Identify which cell holds the provided text, then report its [x, y] central coordinate. 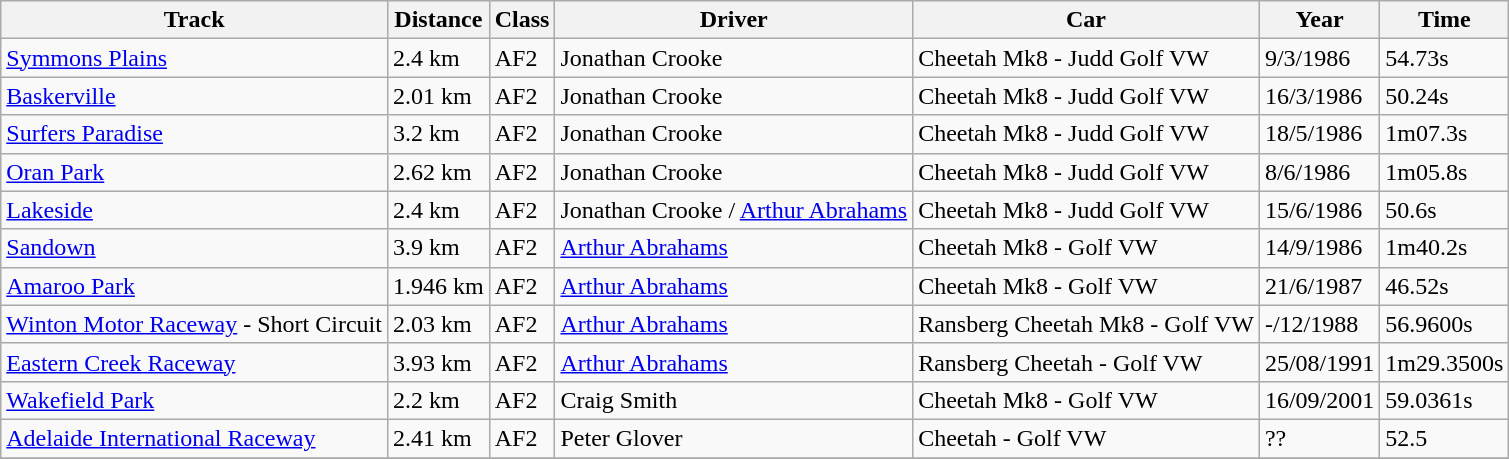
59.0361s [1444, 400]
8/6/1986 [1319, 172]
21/6/1987 [1319, 286]
Surfers Paradise [194, 134]
Craig Smith [734, 400]
9/3/1986 [1319, 58]
15/6/1986 [1319, 210]
3.9 km [438, 248]
Distance [438, 20]
Ransberg Cheetah - Golf VW [1086, 362]
Eastern Creek Raceway [194, 362]
52.5 [1444, 438]
1m05.8s [1444, 172]
Year [1319, 20]
Track [194, 20]
50.24s [1444, 96]
2.03 km [438, 324]
?? [1319, 438]
14/9/1986 [1319, 248]
1.946 km [438, 286]
Baskerville [194, 96]
1m40.2s [1444, 248]
Time [1444, 20]
46.52s [1444, 286]
3.2 km [438, 134]
-/12/1988 [1319, 324]
Class [522, 20]
Jonathan Crooke / Arthur Abrahams [734, 210]
Winton Motor Raceway - Short Circuit [194, 324]
2.01 km [438, 96]
Wakefield Park [194, 400]
Sandown [194, 248]
3.93 km [438, 362]
2.62 km [438, 172]
18/5/1986 [1319, 134]
Adelaide International Raceway [194, 438]
16/3/1986 [1319, 96]
Peter Glover [734, 438]
2.2 km [438, 400]
Lakeside [194, 210]
2.41 km [438, 438]
1m29.3500s [1444, 362]
25/08/1991 [1319, 362]
Symmons Plains [194, 58]
16/09/2001 [1319, 400]
1m07.3s [1444, 134]
54.73s [1444, 58]
Car [1086, 20]
Oran Park [194, 172]
Ransberg Cheetah Mk8 - Golf VW [1086, 324]
50.6s [1444, 210]
Amaroo Park [194, 286]
56.9600s [1444, 324]
Driver [734, 20]
Cheetah - Golf VW [1086, 438]
